Provide the (X, Y) coordinate of the cell's center where the given text is located.  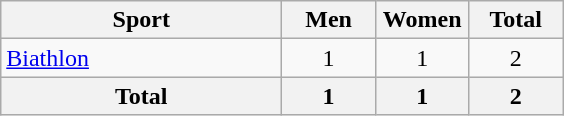
Women (422, 20)
Sport (142, 20)
Men (329, 20)
Biathlon (142, 58)
